Locate the cell with the specified text and output its [X, Y] center coordinate. 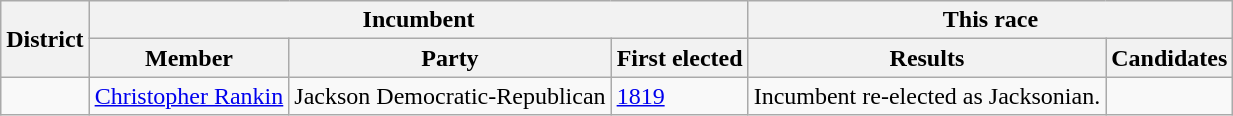
First elected [680, 58]
Member [189, 58]
Christopher Rankin [189, 96]
Jackson Democratic-Republican [450, 96]
Results [927, 58]
Incumbent [418, 20]
Incumbent re-elected as Jacksonian. [927, 96]
District [45, 39]
Candidates [1170, 58]
1819 [680, 96]
Party [450, 58]
This race [990, 20]
